Find where the given text appears and provide that cell's center as [x, y] coordinate. 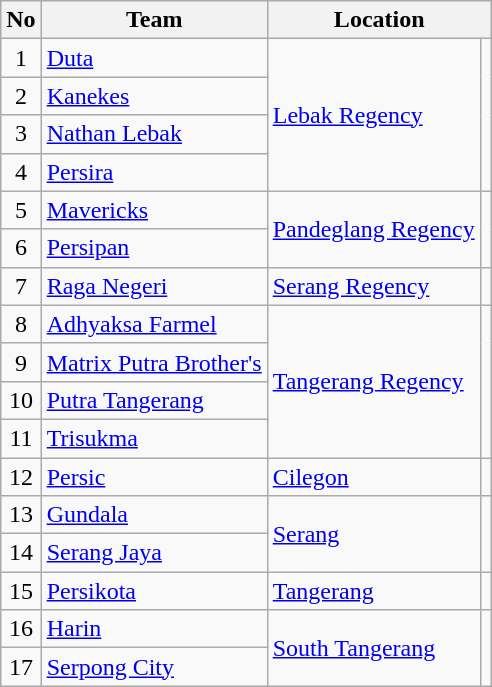
14 [21, 553]
Putra Tangerang [154, 400]
10 [21, 400]
5 [21, 210]
2 [21, 96]
Gundala [154, 515]
Lebak Regency [374, 115]
Persikota [154, 591]
7 [21, 286]
Adhyaksa Farmel [154, 324]
16 [21, 629]
South Tangerang [374, 648]
Trisukma [154, 438]
3 [21, 134]
1 [21, 58]
Persira [154, 172]
4 [21, 172]
Persic [154, 477]
17 [21, 667]
15 [21, 591]
Tangerang Regency [374, 381]
12 [21, 477]
Pandeglang Regency [374, 229]
Persipan [154, 248]
Kanekes [154, 96]
Serpong City [154, 667]
Matrix Putra Brother's [154, 362]
Nathan Lebak [154, 134]
Serang Jaya [154, 553]
Raga Negeri [154, 286]
6 [21, 248]
13 [21, 515]
Team [154, 20]
Cilegon [374, 477]
Serang [374, 534]
Mavericks [154, 210]
Serang Regency [374, 286]
9 [21, 362]
Tangerang [374, 591]
8 [21, 324]
Harin [154, 629]
11 [21, 438]
Location [379, 20]
Duta [154, 58]
No [21, 20]
